Provide the [x, y] coordinate of the cell's center where the given text is located.  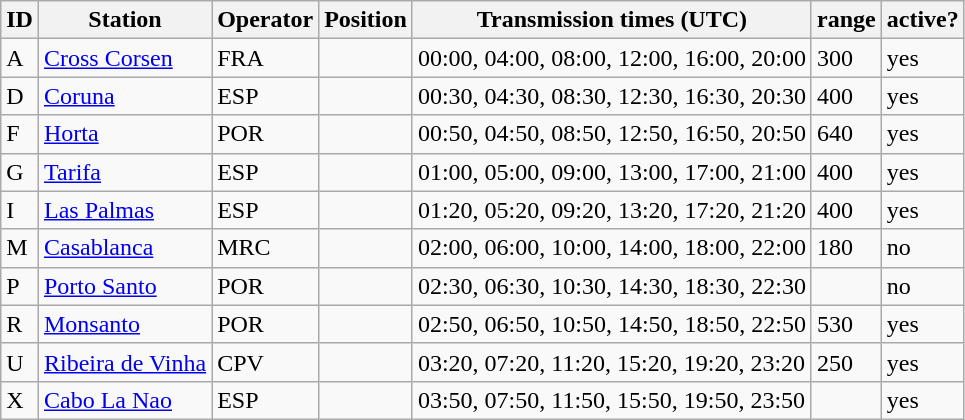
G [20, 172]
A [20, 58]
ID [20, 20]
active? [922, 20]
250 [846, 362]
03:50, 07:50, 11:50, 15:50, 19:50, 23:50 [612, 400]
U [20, 362]
range [846, 20]
Casablanca [124, 248]
Ribeira de Vinha [124, 362]
CPV [266, 362]
Coruna [124, 96]
D [20, 96]
R [20, 324]
00:50, 04:50, 08:50, 12:50, 16:50, 20:50 [612, 134]
180 [846, 248]
300 [846, 58]
Cross Corsen [124, 58]
Porto Santo [124, 286]
Position [366, 20]
03:20, 07:20, 11:20, 15:20, 19:20, 23:20 [612, 362]
Transmission times (UTC) [612, 20]
01:00, 05:00, 09:00, 13:00, 17:00, 21:00 [612, 172]
Tarifa [124, 172]
Las Palmas [124, 210]
640 [846, 134]
Operator [266, 20]
I [20, 210]
02:50, 06:50, 10:50, 14:50, 18:50, 22:50 [612, 324]
00:30, 04:30, 08:30, 12:30, 16:30, 20:30 [612, 96]
Station [124, 20]
F [20, 134]
00:00, 04:00, 08:00, 12:00, 16:00, 20:00 [612, 58]
Horta [124, 134]
FRA [266, 58]
02:30, 06:30, 10:30, 14:30, 18:30, 22:30 [612, 286]
01:20, 05:20, 09:20, 13:20, 17:20, 21:20 [612, 210]
X [20, 400]
M [20, 248]
02:00, 06:00, 10:00, 14:00, 18:00, 22:00 [612, 248]
Monsanto [124, 324]
530 [846, 324]
Cabo La Nao [124, 400]
P [20, 286]
MRC [266, 248]
